Determine the (X, Y) coordinate at the center of the cell enclosing the given text.  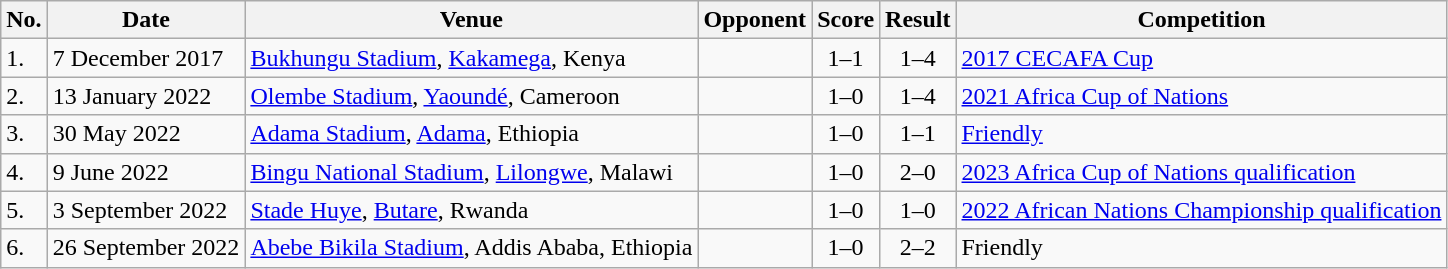
Result (918, 20)
6. (24, 248)
3. (24, 134)
Stade Huye, Butare, Rwanda (472, 210)
5. (24, 210)
1. (24, 58)
2. (24, 96)
No. (24, 20)
Bukhungu Stadium, Kakamega, Kenya (472, 58)
7 December 2017 (146, 58)
Score (846, 20)
Bingu National Stadium, Lilongwe, Malawi (472, 172)
4. (24, 172)
13 January 2022 (146, 96)
3 September 2022 (146, 210)
Abebe Bikila Stadium, Addis Ababa, Ethiopia (472, 248)
2–2 (918, 248)
Opponent (755, 20)
Date (146, 20)
2021 Africa Cup of Nations (1202, 96)
26 September 2022 (146, 248)
Competition (1202, 20)
30 May 2022 (146, 134)
2023 Africa Cup of Nations qualification (1202, 172)
9 June 2022 (146, 172)
2017 CECAFA Cup (1202, 58)
2–0 (918, 172)
2022 African Nations Championship qualification (1202, 210)
Olembe Stadium, Yaoundé, Cameroon (472, 96)
Adama Stadium, Adama, Ethiopia (472, 134)
Venue (472, 20)
